Provide the (X, Y) coordinate of the cell's center where the given text is located.  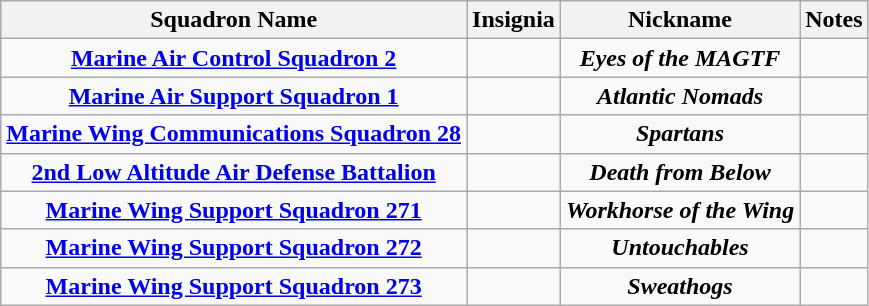
Marine Wing Support Squadron 271 (234, 210)
Workhorse of the Wing (680, 210)
Sweathogs (680, 286)
Eyes of the MAGTF (680, 58)
Untouchables (680, 248)
Notes (834, 20)
Marine Wing Support Squadron 272 (234, 248)
Squadron Name (234, 20)
Marine Air Support Squadron 1 (234, 96)
Spartans (680, 134)
Marine Wing Communications Squadron 28 (234, 134)
Insignia (514, 20)
Atlantic Nomads (680, 96)
2nd Low Altitude Air Defense Battalion (234, 172)
Marine Air Control Squadron 2 (234, 58)
Nickname (680, 20)
Marine Wing Support Squadron 273 (234, 286)
Death from Below (680, 172)
